Determine the [x, y] coordinate at the center of the cell enclosing the given text.  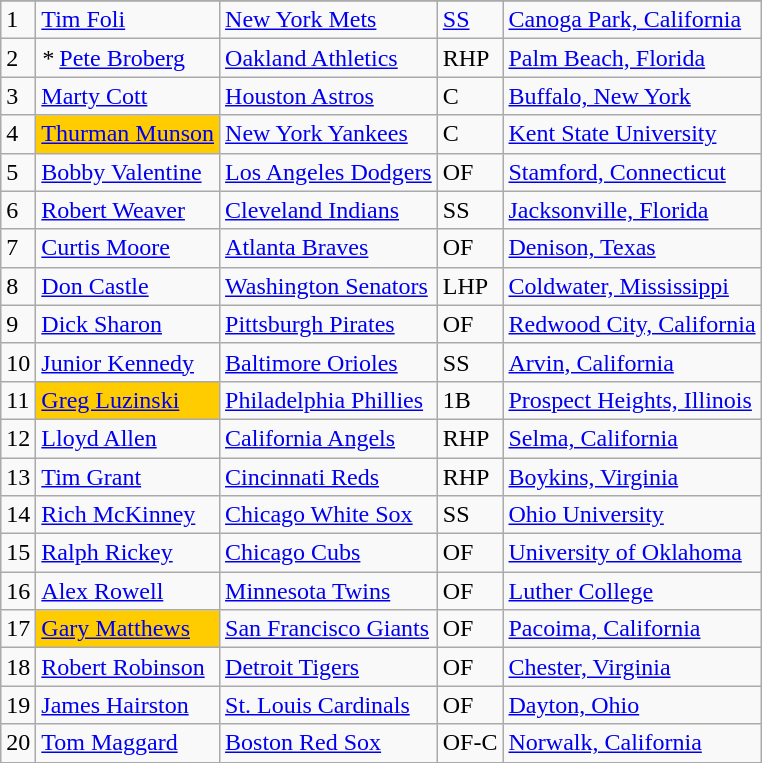
Baltimore Orioles [329, 362]
Marty Cott [128, 96]
Boykins, Virginia [632, 477]
12 [18, 438]
New York Yankees [329, 134]
Washington Senators [329, 286]
Coldwater, Mississippi [632, 286]
James Hairston [128, 705]
6 [18, 210]
Chicago White Sox [329, 515]
California Angels [329, 438]
Kent State University [632, 134]
Norwalk, California [632, 743]
Minnesota Twins [329, 591]
San Francisco Giants [329, 629]
Tim Foli [128, 20]
Canoga Park, California [632, 20]
Alex Rowell [128, 591]
LHP [470, 286]
Arvin, California [632, 362]
Pacoima, California [632, 629]
4 [18, 134]
Boston Red Sox [329, 743]
2 [18, 58]
New York Mets [329, 20]
Dick Sharon [128, 324]
Luther College [632, 591]
Dayton, Ohio [632, 705]
11 [18, 400]
Houston Astros [329, 96]
* Pete Broberg [128, 58]
Robert Robinson [128, 667]
Junior Kennedy [128, 362]
Jacksonville, Florida [632, 210]
9 [18, 324]
7 [18, 248]
Chester, Virginia [632, 667]
10 [18, 362]
15 [18, 553]
Tom Maggard [128, 743]
Oakland Athletics [329, 58]
17 [18, 629]
Detroit Tigers [329, 667]
Greg Luzinski [128, 400]
Chicago Cubs [329, 553]
14 [18, 515]
Palm Beach, Florida [632, 58]
Stamford, Connecticut [632, 172]
Gary Matthews [128, 629]
1B [470, 400]
Denison, Texas [632, 248]
Robert Weaver [128, 210]
Don Castle [128, 286]
Ohio University [632, 515]
8 [18, 286]
19 [18, 705]
Atlanta Braves [329, 248]
Buffalo, New York [632, 96]
Rich McKinney [128, 515]
Tim Grant [128, 477]
OF-C [470, 743]
Cleveland Indians [329, 210]
20 [18, 743]
3 [18, 96]
Lloyd Allen [128, 438]
Curtis Moore [128, 248]
Bobby Valentine [128, 172]
Los Angeles Dodgers [329, 172]
16 [18, 591]
Prospect Heights, Illinois [632, 400]
Redwood City, California [632, 324]
Thurman Munson [128, 134]
University of Oklahoma [632, 553]
Cincinnati Reds [329, 477]
13 [18, 477]
Philadelphia Phillies [329, 400]
Ralph Rickey [128, 553]
1 [18, 20]
5 [18, 172]
Pittsburgh Pirates [329, 324]
St. Louis Cardinals [329, 705]
18 [18, 667]
Selma, California [632, 438]
